Extract the [X, Y] coordinate from the center of the cell holding the provided text.  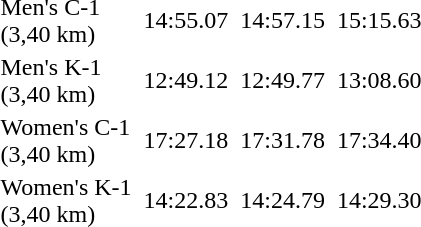
12:49.77 [283, 80]
17:31.78 [283, 140]
17:27.18 [186, 140]
12:49.12 [186, 80]
